Return the [x, y] coordinate for the center point of the cell that contains the specified text.  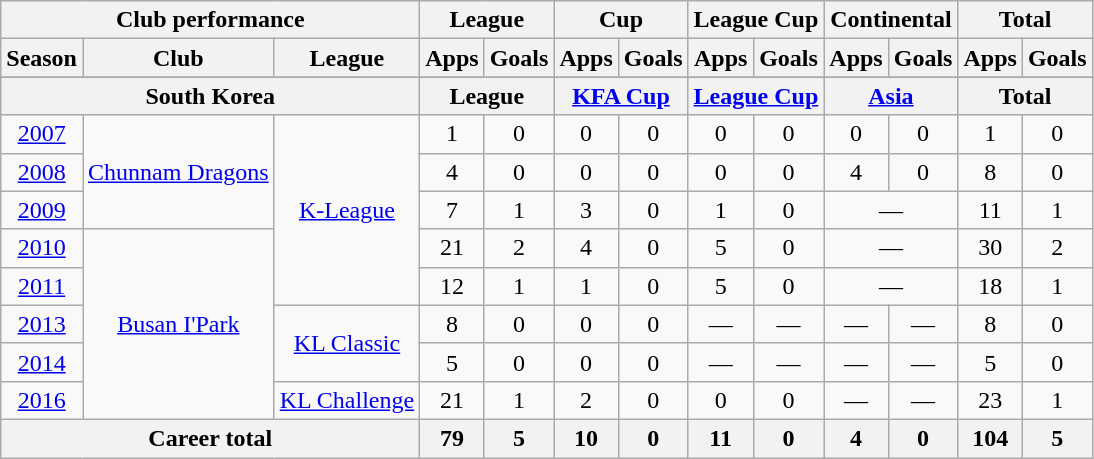
2011 [42, 286]
Club [178, 58]
Career total [210, 438]
South Korea [210, 96]
10 [586, 438]
79 [452, 438]
2008 [42, 172]
Chunnam Dragons [178, 172]
7 [452, 210]
18 [990, 286]
K-League [346, 210]
Club performance [210, 20]
2010 [42, 248]
2009 [42, 210]
Cup [621, 20]
30 [990, 248]
Season [42, 58]
3 [586, 210]
KL Classic [346, 343]
2016 [42, 400]
KFA Cup [621, 96]
2013 [42, 324]
104 [990, 438]
12 [452, 286]
2014 [42, 362]
Continental [891, 20]
2007 [42, 134]
23 [990, 400]
Asia [891, 96]
Busan I'Park [178, 324]
KL Challenge [346, 400]
